Pinpoint the cell where the given text exists, returning its (x, y) midpoint coordinate. 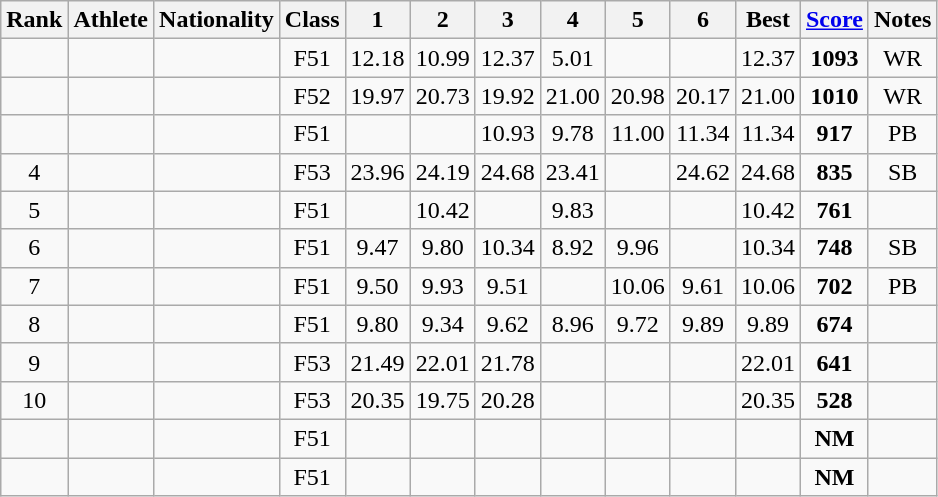
Notes (902, 20)
20.28 (508, 400)
12.18 (378, 58)
641 (834, 362)
F52 (312, 96)
11.00 (638, 134)
5.01 (572, 58)
20.98 (638, 96)
Best (768, 20)
9.96 (638, 248)
674 (834, 324)
21.78 (508, 362)
10.93 (508, 134)
835 (834, 172)
19.97 (378, 96)
9.83 (572, 210)
9.34 (442, 324)
9 (34, 362)
23.41 (572, 172)
19.92 (508, 96)
19.75 (442, 400)
10 (34, 400)
Class (312, 20)
9.51 (508, 286)
Rank (34, 20)
21.49 (378, 362)
10.99 (442, 58)
748 (834, 248)
1093 (834, 58)
9.72 (638, 324)
9.50 (378, 286)
761 (834, 210)
8 (34, 324)
23.96 (378, 172)
917 (834, 134)
7 (34, 286)
Nationality (217, 20)
1 (378, 20)
702 (834, 286)
8.92 (572, 248)
9.93 (442, 286)
9.78 (572, 134)
1010 (834, 96)
8.96 (572, 324)
2 (442, 20)
20.17 (702, 96)
24.62 (702, 172)
Athlete (111, 20)
9.61 (702, 286)
24.19 (442, 172)
Score (834, 20)
9.62 (508, 324)
3 (508, 20)
20.73 (442, 96)
9.47 (378, 248)
528 (834, 400)
